Extract the [x, y] coordinate from the center of the cell holding the provided text.  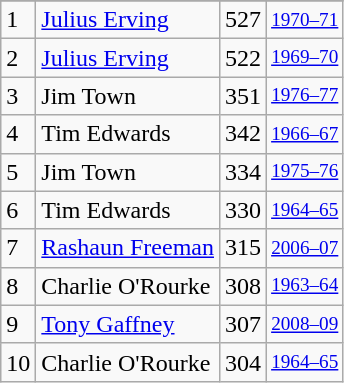
10 [18, 362]
3 [18, 96]
2008–09 [305, 324]
1966–67 [305, 134]
1963–64 [305, 286]
1970–71 [305, 20]
527 [242, 20]
4 [18, 134]
2006–07 [305, 248]
334 [242, 172]
342 [242, 134]
8 [18, 286]
307 [242, 324]
351 [242, 96]
6 [18, 210]
315 [242, 248]
304 [242, 362]
1976–77 [305, 96]
9 [18, 324]
522 [242, 58]
1975–76 [305, 172]
1 [18, 20]
330 [242, 210]
Rashaun Freeman [128, 248]
5 [18, 172]
7 [18, 248]
308 [242, 286]
Tony Gaffney [128, 324]
1969–70 [305, 58]
2 [18, 58]
